Find where the given text appears and provide that cell's center as (x, y) coordinate. 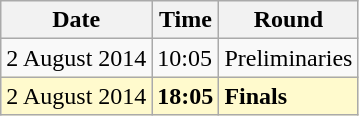
10:05 (186, 58)
Round (288, 20)
Preliminaries (288, 58)
Finals (288, 96)
18:05 (186, 96)
Date (76, 20)
Time (186, 20)
